Detect which cell encompasses the target text, then output its (X, Y) center coordinate. 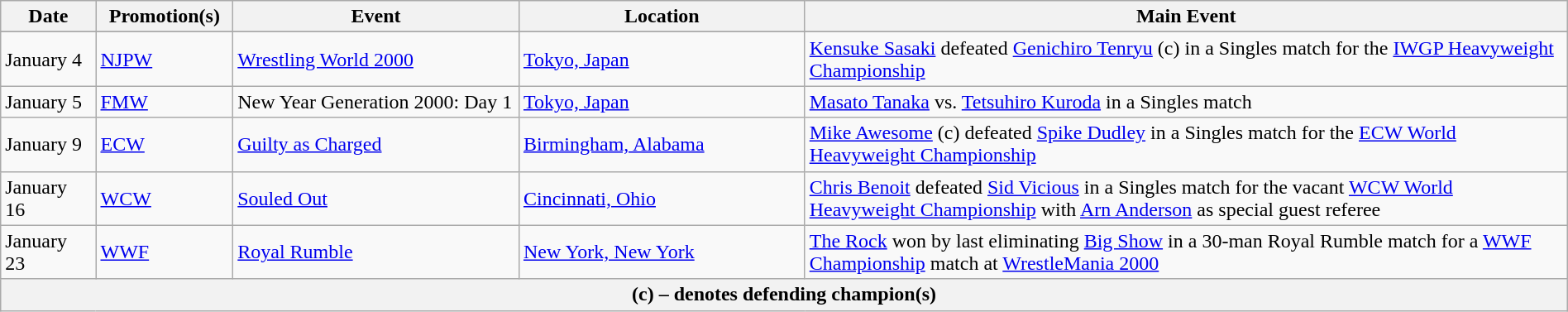
Birmingham, Alabama (662, 144)
January 9 (48, 144)
Mike Awesome (c) defeated Spike Dudley in a Singles match for the ECW World Heavyweight Championship (1186, 144)
January 4 (48, 60)
Location (662, 17)
New Year Generation 2000: Day 1 (376, 102)
Promotion(s) (165, 17)
WCW (165, 199)
FMW (165, 102)
WWF (165, 252)
January 16 (48, 199)
Chris Benoit defeated Sid Vicious in a Singles match for the vacant WCW World Heavyweight Championship with Arn Anderson as special guest referee (1186, 199)
Wrestling World 2000 (376, 60)
Kensuke Sasaki defeated Genichiro Tenryu (c) in a Singles match for the IWGP Heavyweight Championship (1186, 60)
Souled Out (376, 199)
Main Event (1186, 17)
Cincinnati, Ohio (662, 199)
Guilty as Charged (376, 144)
(c) – denotes defending champion(s) (784, 295)
Royal Rumble (376, 252)
ECW (165, 144)
Masato Tanaka vs. Tetsuhiro Kuroda in a Singles match (1186, 102)
January 5 (48, 102)
The Rock won by last eliminating Big Show in a 30-man Royal Rumble match for a WWF Championship match at WrestleMania 2000 (1186, 252)
Event (376, 17)
January 23 (48, 252)
NJPW (165, 60)
Date (48, 17)
New York, New York (662, 252)
